Identify which cell holds the provided text, then report its [x, y] central coordinate. 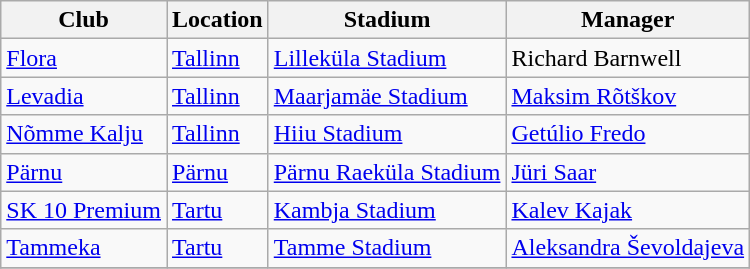
Club [84, 20]
Kambja Stadium [387, 210]
Tammeka [84, 248]
Getúlio Fredo [628, 134]
Maarjamäe Stadium [387, 96]
Hiiu Stadium [387, 134]
Location [217, 20]
Nõmme Kalju [84, 134]
Richard Barnwell [628, 58]
Aleksandra Ševoldajeva [628, 248]
Tamme Stadium [387, 248]
Maksim Rõtškov [628, 96]
Manager [628, 20]
Pärnu Raeküla Stadium [387, 172]
Stadium [387, 20]
Levadia [84, 96]
Flora [84, 58]
SK 10 Premium [84, 210]
Jüri Saar [628, 172]
Lilleküla Stadium [387, 58]
Kalev Kajak [628, 210]
